Extract the [x, y] coordinate from the center of the cell holding the provided text.  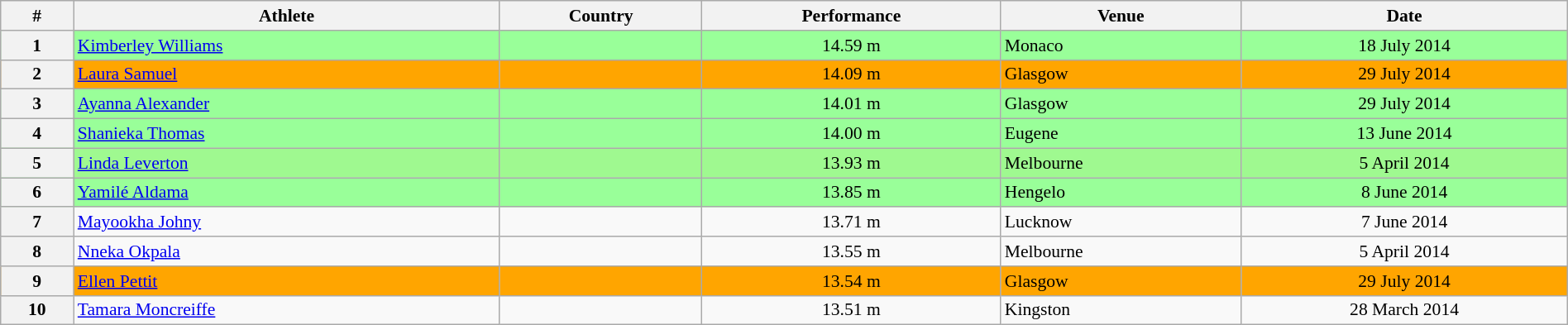
7 June 2014 [1404, 222]
14.00 m [852, 134]
28 March 2014 [1404, 310]
3 [37, 104]
1 [37, 45]
Monaco [1121, 45]
13.93 m [852, 163]
13 June 2014 [1404, 134]
Mayookha Johny [287, 222]
Linda Leverton [287, 163]
14.01 m [852, 104]
6 [37, 193]
2 [37, 74]
Ellen Pettit [287, 281]
Kimberley Williams [287, 45]
14.59 m [852, 45]
Shanieka Thomas [287, 134]
Hengelo [1121, 193]
13.85 m [852, 193]
Performance [852, 16]
8 [37, 251]
13.71 m [852, 222]
7 [37, 222]
# [37, 16]
Date [1404, 16]
Country [600, 16]
Yamilé Aldama [287, 193]
Lucknow [1121, 222]
5 [37, 163]
13.55 m [852, 251]
9 [37, 281]
10 [37, 310]
Nneka Okpala [287, 251]
Tamara Moncreiffe [287, 310]
18 July 2014 [1404, 45]
Ayanna Alexander [287, 104]
14.09 m [852, 74]
Laura Samuel [287, 74]
4 [37, 134]
Eugene [1121, 134]
8 June 2014 [1404, 193]
Athlete [287, 16]
13.54 m [852, 281]
13.51 m [852, 310]
Venue [1121, 16]
Kingston [1121, 310]
